Provide the [x, y] coordinate of the cell's center where the given text is located.  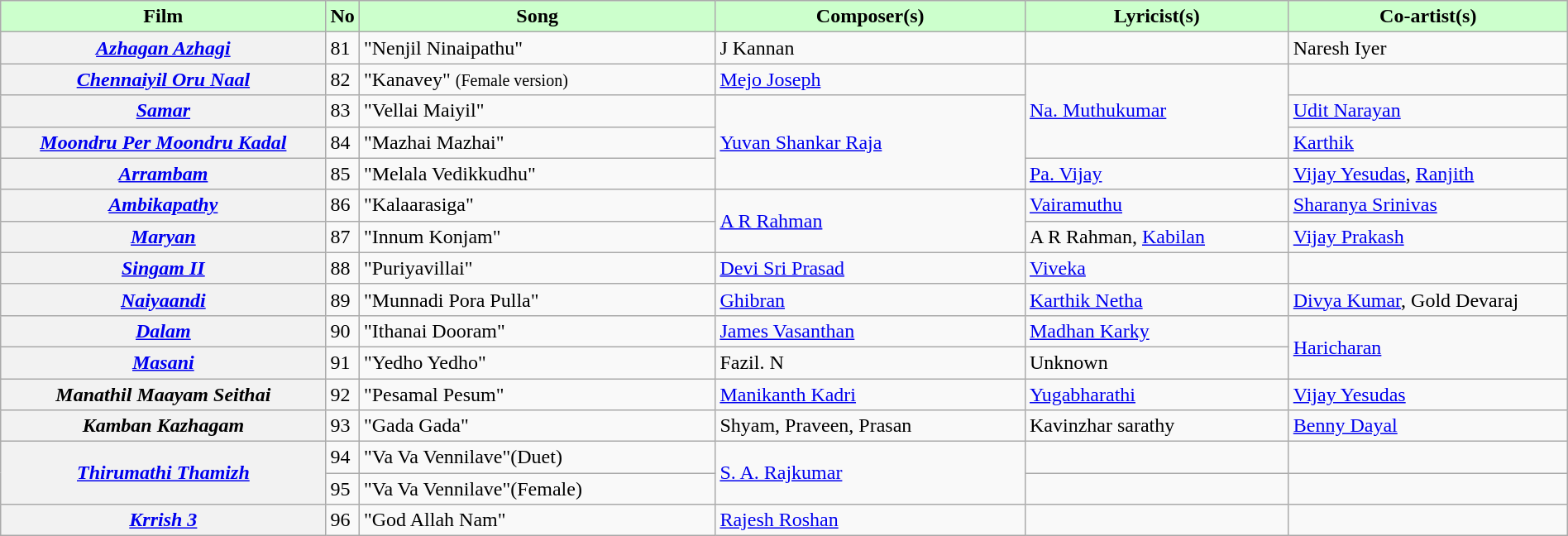
"Munnadi Pora Pulla" [537, 299]
Lyricist(s) [1156, 17]
Chennaiyil Oru Naal [164, 79]
92 [342, 395]
Co-artist(s) [1427, 17]
Vijay Yesudas [1427, 395]
93 [342, 426]
94 [342, 457]
Vijay Prakash [1427, 237]
"Va Va Vennilave"(Female) [537, 489]
"Kanavey" (Female version) [537, 79]
89 [342, 299]
Na. Muthukumar [1156, 111]
91 [342, 362]
Vijay Yesudas, Ranjith [1427, 174]
"Kalaarasiga" [537, 205]
Film [164, 17]
J Kannan [870, 48]
"Pesamal Pesum" [537, 395]
Divya Kumar, Gold Devaraj [1427, 299]
Karthik [1427, 142]
82 [342, 79]
No [342, 17]
Masani [164, 362]
84 [342, 142]
"Melala Vedikkudhu" [537, 174]
"Yedho Yedho" [537, 362]
Song [537, 17]
85 [342, 174]
Arrambam [164, 174]
Unknown [1156, 362]
Ambikapathy [164, 205]
Sharanya Srinivas [1427, 205]
Thirumathi Thamizh [164, 473]
96 [342, 520]
Benny Dayal [1427, 426]
Rajesh Roshan [870, 520]
Udit Narayan [1427, 111]
Devi Sri Prasad [870, 268]
83 [342, 111]
"Puriyavillai" [537, 268]
Haricharan [1427, 347]
Mejo Joseph [870, 79]
Naiyaandi [164, 299]
Madhan Karky [1156, 331]
Fazil. N [870, 362]
95 [342, 489]
Manikanth Kadri [870, 395]
Kamban Kazhagam [164, 426]
Azhagan Azhagi [164, 48]
Singam II [164, 268]
90 [342, 331]
81 [342, 48]
Vairamuthu [1156, 205]
S. A. Rajkumar [870, 473]
"Innum Konjam" [537, 237]
"Va Va Vennilave"(Duet) [537, 457]
86 [342, 205]
Moondru Per Moondru Kadal [164, 142]
Yuvan Shankar Raja [870, 142]
Manathil Maayam Seithai [164, 395]
"Gada Gada" [537, 426]
Composer(s) [870, 17]
Ghibran [870, 299]
"God Allah Nam" [537, 520]
Naresh Iyer [1427, 48]
"Nenjil Ninaipathu" [537, 48]
"Ithanai Dooram" [537, 331]
Kavinzhar sarathy [1156, 426]
Viveka [1156, 268]
Dalam [164, 331]
James Vasanthan [870, 331]
Krrish 3 [164, 520]
Shyam, Praveen, Prasan [870, 426]
"Vellai Maiyil" [537, 111]
A R Rahman [870, 221]
Pa. Vijay [1156, 174]
87 [342, 237]
Yugabharathi [1156, 395]
"Mazhai Mazhai" [537, 142]
Maryan [164, 237]
Karthik Netha [1156, 299]
A R Rahman, Kabilan [1156, 237]
Samar [164, 111]
88 [342, 268]
